Identify which cell holds the provided text, then report its (x, y) central coordinate. 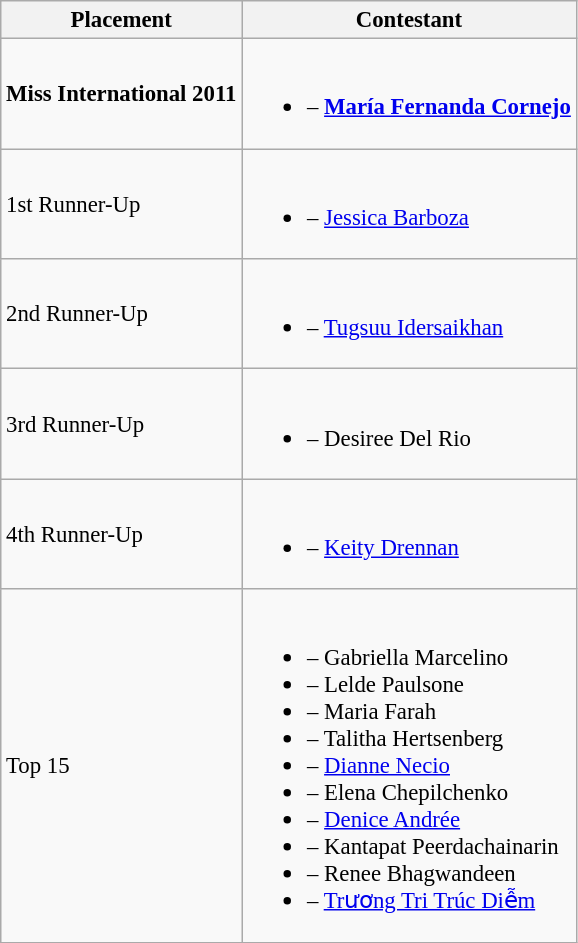
2nd Runner-Up (122, 314)
3rd Runner-Up (122, 424)
– María Fernanda Cornejo (409, 94)
– Tugsuu Idersaikhan (409, 314)
Miss International 2011 (122, 94)
4th Runner-Up (122, 534)
– Desiree Del Rio (409, 424)
1st Runner-Up (122, 204)
– Jessica Barboza (409, 204)
Placement (122, 20)
Contestant (409, 20)
Top 15 (122, 766)
– Keity Drennan (409, 534)
